Scan for the cell matching the given text and deliver its [X, Y] coordinate at center. 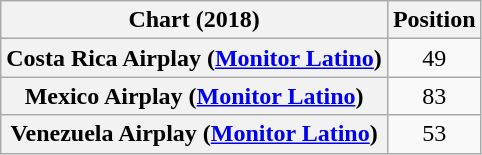
Mexico Airplay (Monitor Latino) [194, 96]
83 [434, 96]
53 [434, 134]
Position [434, 20]
49 [434, 58]
Costa Rica Airplay (Monitor Latino) [194, 58]
Chart (2018) [194, 20]
Venezuela Airplay (Monitor Latino) [194, 134]
